Capture the cell that displays the provided text and extract its (x, y) central coordinate. 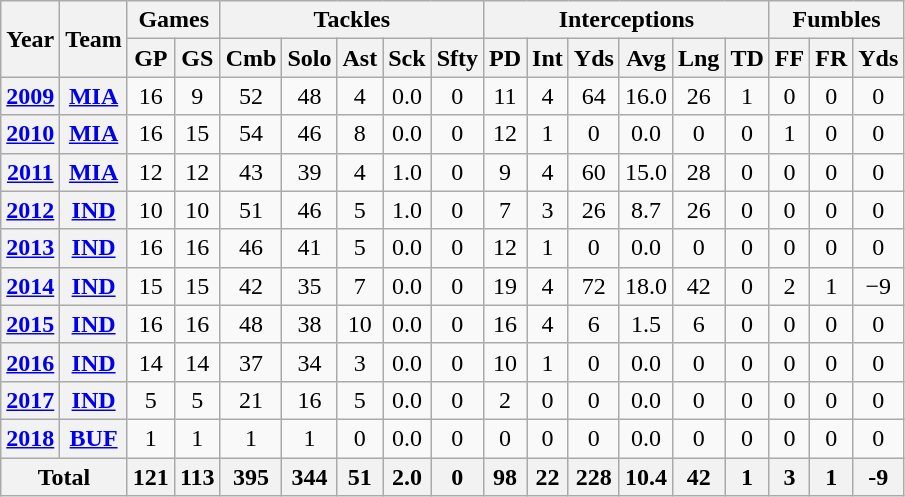
TD (747, 58)
Ast (360, 58)
8 (360, 134)
Solo (310, 58)
Avg (646, 58)
2.0 (407, 477)
15.0 (646, 172)
39 (310, 172)
41 (310, 248)
Lng (698, 58)
10.4 (646, 477)
Year (30, 39)
228 (594, 477)
1.5 (646, 324)
-9 (878, 477)
−9 (878, 286)
Games (174, 20)
16.0 (646, 96)
FF (789, 58)
Team (94, 39)
2010 (30, 134)
121 (150, 477)
Fumbles (836, 20)
Int (548, 58)
98 (506, 477)
54 (251, 134)
37 (251, 362)
PD (506, 58)
8.7 (646, 210)
Sck (407, 58)
Interceptions (627, 20)
35 (310, 286)
19 (506, 286)
34 (310, 362)
344 (310, 477)
2012 (30, 210)
Total (64, 477)
Tackles (352, 20)
64 (594, 96)
52 (251, 96)
43 (251, 172)
72 (594, 286)
2013 (30, 248)
11 (506, 96)
21 (251, 400)
18.0 (646, 286)
2017 (30, 400)
28 (698, 172)
BUF (94, 438)
FR (832, 58)
2014 (30, 286)
113 (197, 477)
395 (251, 477)
22 (548, 477)
GP (150, 58)
2018 (30, 438)
60 (594, 172)
2009 (30, 96)
Sfty (457, 58)
GS (197, 58)
2015 (30, 324)
2016 (30, 362)
2011 (30, 172)
Cmb (251, 58)
38 (310, 324)
